Return the (X, Y) coordinate for the center point of the cell that contains the specified text.  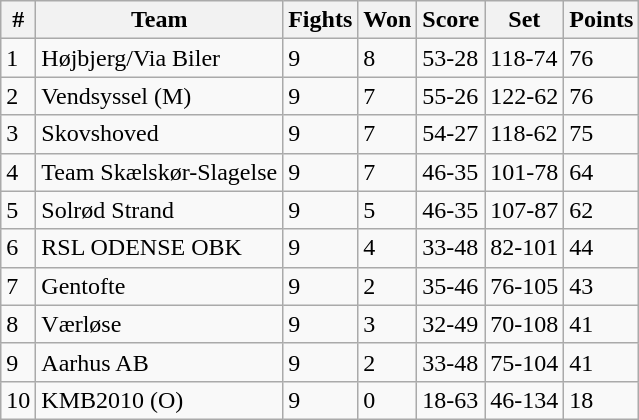
Skovshoved (160, 134)
82-101 (524, 248)
Aarhus AB (160, 362)
Højbjerg/Via Biler (160, 58)
Team (160, 20)
54-27 (451, 134)
118-74 (524, 58)
46-134 (524, 400)
43 (602, 286)
44 (602, 248)
Solrød Strand (160, 210)
6 (18, 248)
64 (602, 172)
53-28 (451, 58)
107-87 (524, 210)
1 (18, 58)
118-62 (524, 134)
55-26 (451, 96)
Set (524, 20)
RSL ODENSE OBK (160, 248)
18 (602, 400)
18-63 (451, 400)
Points (602, 20)
Værløse (160, 324)
KMB2010 (O) (160, 400)
# (18, 20)
Team Skælskør-Slagelse (160, 172)
Fights (320, 20)
10 (18, 400)
0 (388, 400)
Won (388, 20)
Score (451, 20)
122-62 (524, 96)
75-104 (524, 362)
Gentofte (160, 286)
76-105 (524, 286)
62 (602, 210)
Vendsyssel (M) (160, 96)
35-46 (451, 286)
75 (602, 134)
32-49 (451, 324)
101-78 (524, 172)
70-108 (524, 324)
